Extract the (X, Y) coordinate from the center of the cell holding the provided text.  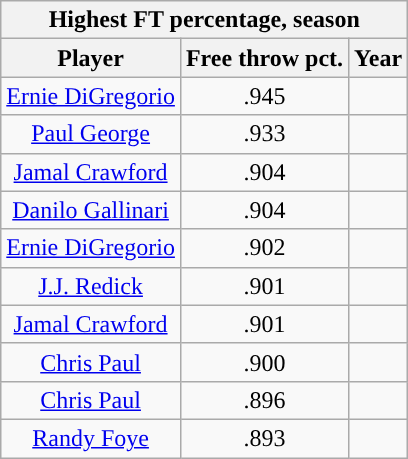
Randy Foye (91, 438)
Year (378, 58)
.900 (264, 362)
.945 (264, 96)
.933 (264, 134)
.893 (264, 438)
Free throw pct. (264, 58)
Paul George (91, 134)
Highest FT percentage, season (204, 20)
Danilo Gallinari (91, 210)
.896 (264, 400)
Player (91, 58)
.902 (264, 248)
J.J. Redick (91, 286)
